Detect which cell encompasses the target text, then output its [X, Y] center coordinate. 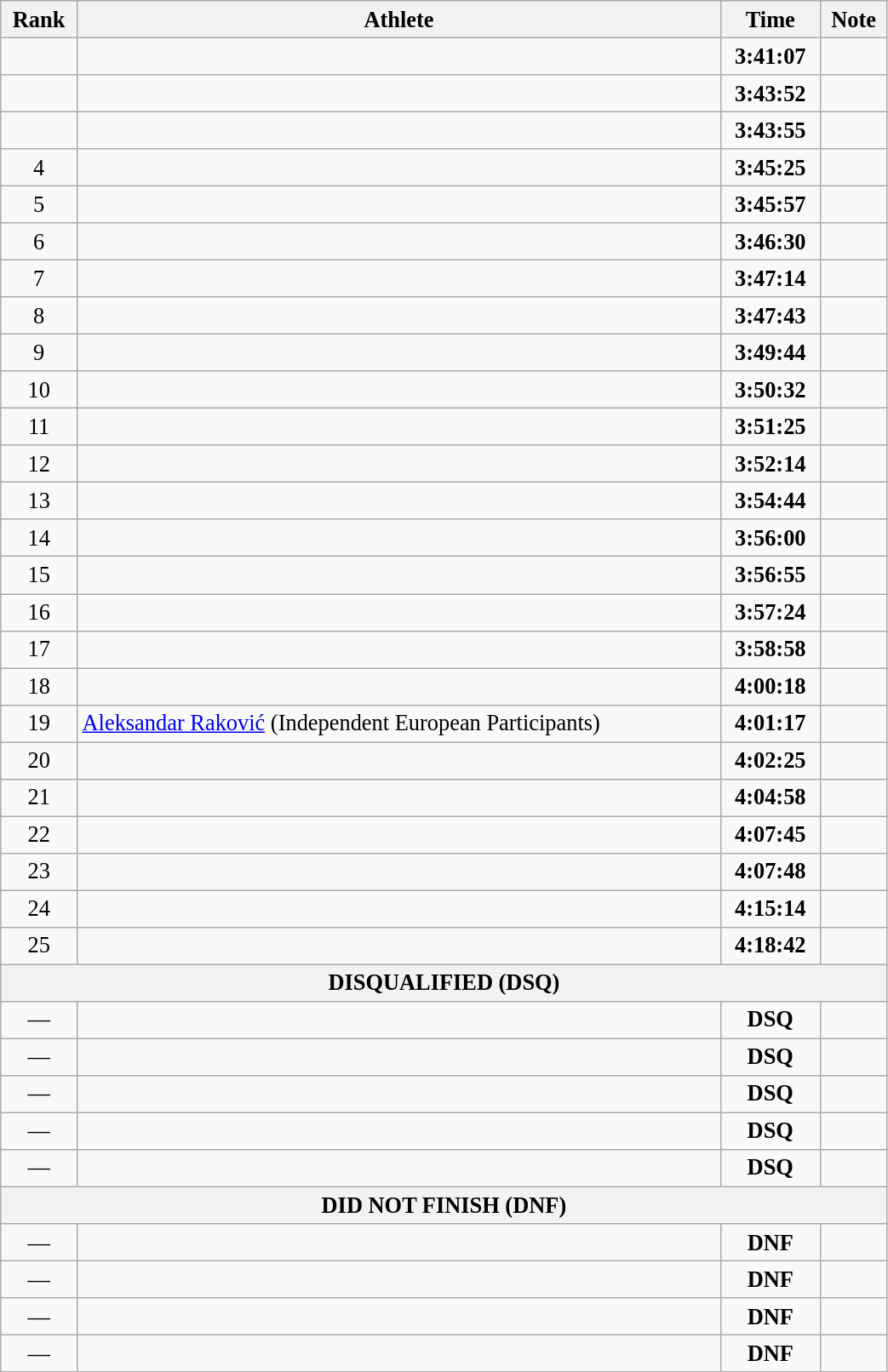
Athlete [399, 19]
3:54:44 [771, 500]
4:07:45 [771, 834]
14 [39, 538]
3:43:55 [771, 130]
7 [39, 278]
Rank [39, 19]
4:00:18 [771, 686]
3:51:25 [771, 426]
13 [39, 500]
25 [39, 946]
DISQUALIFIED (DSQ) [444, 983]
18 [39, 686]
Time [771, 19]
8 [39, 316]
9 [39, 352]
4:04:58 [771, 797]
3:50:32 [771, 390]
22 [39, 834]
24 [39, 908]
3:58:58 [771, 649]
3:41:07 [771, 56]
Aleksandar Raković (Independent European Participants) [399, 723]
3:43:52 [771, 93]
10 [39, 390]
3:56:00 [771, 538]
DID NOT FINISH (DNF) [444, 1205]
Note [853, 19]
3:56:55 [771, 575]
23 [39, 872]
3:45:57 [771, 204]
4:15:14 [771, 908]
11 [39, 426]
12 [39, 464]
3:47:43 [771, 316]
3:47:14 [771, 278]
19 [39, 723]
16 [39, 612]
4:18:42 [771, 946]
15 [39, 575]
17 [39, 649]
4:02:25 [771, 760]
20 [39, 760]
5 [39, 204]
4 [39, 168]
3:46:30 [771, 242]
21 [39, 797]
3:49:44 [771, 352]
6 [39, 242]
3:57:24 [771, 612]
3:45:25 [771, 168]
4:07:48 [771, 872]
3:52:14 [771, 464]
4:01:17 [771, 723]
